Detect which cell encompasses the target text, then output its [x, y] center coordinate. 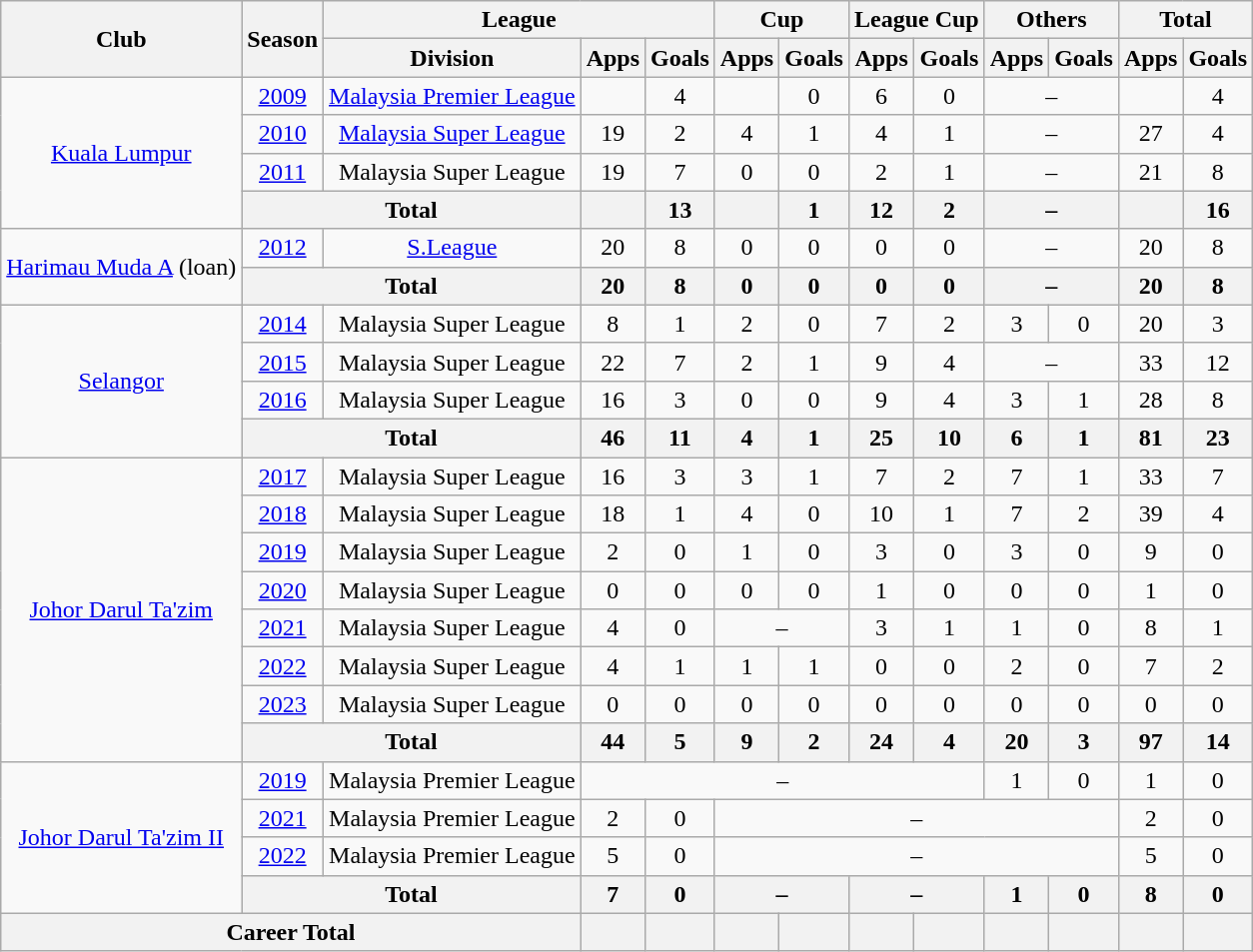
14 [1218, 742]
46 [613, 438]
2015 [283, 362]
Season [283, 39]
S.League [453, 248]
Cup [781, 20]
Club [122, 39]
League Cup [916, 20]
2017 [283, 476]
22 [613, 362]
44 [613, 742]
24 [881, 742]
2014 [283, 324]
21 [1150, 172]
League [520, 20]
13 [680, 210]
2009 [283, 96]
97 [1150, 742]
Career Total [291, 932]
Johor Darul Ta'zim II [122, 837]
23 [1218, 438]
Johor Darul Ta'zim [122, 609]
39 [1150, 514]
Others [1051, 20]
2010 [283, 134]
Division [453, 58]
2011 [283, 172]
28 [1150, 400]
2012 [283, 248]
2018 [283, 514]
81 [1150, 438]
11 [680, 438]
27 [1150, 134]
Kuala Lumpur [122, 153]
Selangor [122, 381]
18 [613, 514]
Harimau Muda A (loan) [122, 267]
2016 [283, 400]
25 [881, 438]
2020 [283, 590]
2023 [283, 704]
